Search for the cell housing the specified text and yield its [x, y] center coordinate. 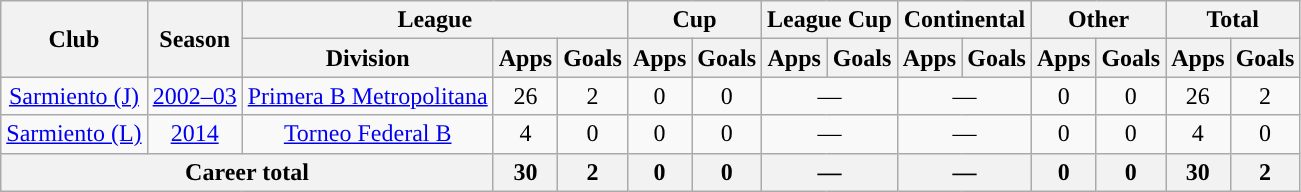
2002–03 [194, 96]
Cup [694, 20]
Torneo Federal B [368, 134]
League Cup [830, 20]
Division [368, 58]
League [434, 20]
Club [74, 39]
Career total [247, 172]
2014 [194, 134]
Sarmiento (J) [74, 96]
Primera B Metropolitana [368, 96]
Continental [964, 20]
Total [1233, 20]
Other [1098, 20]
Sarmiento (L) [74, 134]
Season [194, 39]
